From the cell containing the given text, extract its center point as (X, Y) coordinate. 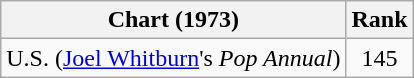
145 (380, 58)
U.S. (Joel Whitburn's Pop Annual) (174, 58)
Chart (1973) (174, 20)
Rank (380, 20)
